Locate the cell with the specified text and output its (X, Y) center coordinate. 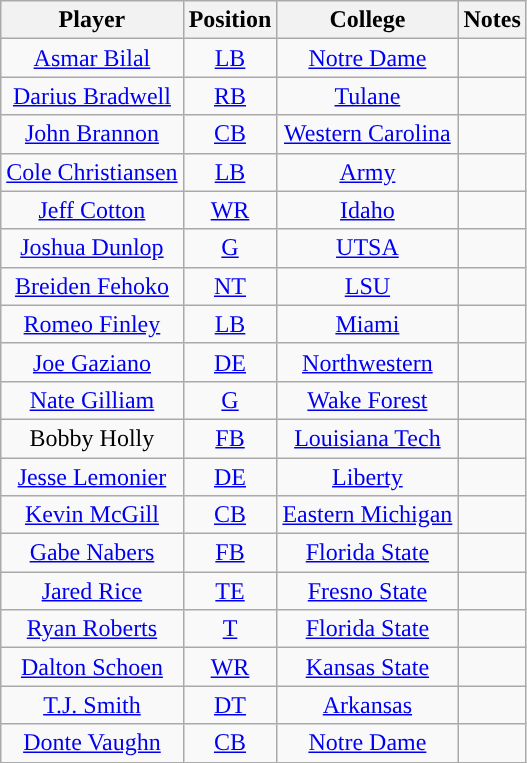
Kevin McGill (92, 515)
Romeo Finley (92, 324)
LSU (368, 286)
Idaho (368, 210)
Asmar Bilal (92, 58)
Player (92, 20)
Northwestern (368, 362)
John Brannon (92, 134)
Donte Vaughn (92, 743)
Western Carolina (368, 134)
Dalton Schoen (92, 667)
College (368, 20)
Fresno State (368, 591)
T.J. Smith (92, 705)
Cole Christiansen (92, 172)
Jared Rice (92, 591)
Breiden Fehoko (92, 286)
TE (230, 591)
Gabe Nabers (92, 553)
Jeff Cotton (92, 210)
Liberty (368, 477)
Bobby Holly (92, 438)
Joshua Dunlop (92, 248)
Army (368, 172)
Wake Forest (368, 400)
Arkansas (368, 705)
RB (230, 96)
T (230, 629)
Kansas State (368, 667)
UTSA (368, 248)
Jesse Lemonier (92, 477)
NT (230, 286)
Joe Gaziano (92, 362)
Tulane (368, 96)
Louisiana Tech (368, 438)
Miami (368, 324)
Ryan Roberts (92, 629)
Eastern Michigan (368, 515)
DT (230, 705)
Darius Bradwell (92, 96)
Position (230, 20)
Notes (492, 20)
Nate Gilliam (92, 400)
